For the text-containing cell, return its midpoint in (x, y) coordinate format. 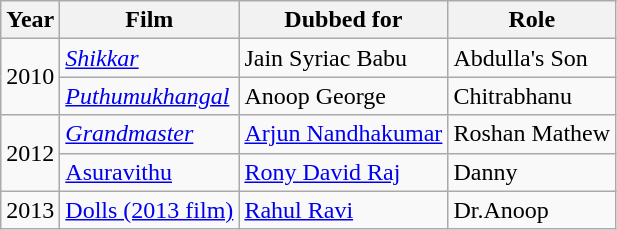
Role (532, 20)
Dr.Anoop (532, 210)
Dubbed for (344, 20)
Puthumukhangal (150, 96)
Chitrabhanu (532, 96)
Dolls (2013 film) (150, 210)
Asuravithu (150, 172)
Jain Syriac Babu (344, 58)
2012 (30, 153)
2010 (30, 77)
Rony David Raj (344, 172)
Anoop George (344, 96)
Roshan Mathew (532, 134)
Abdulla's Son (532, 58)
2013 (30, 210)
Rahul Ravi (344, 210)
Grandmaster (150, 134)
Shikkar (150, 58)
Year (30, 20)
Danny (532, 172)
Film (150, 20)
Arjun Nandhakumar (344, 134)
